Identify which cell holds the provided text, then report its (X, Y) central coordinate. 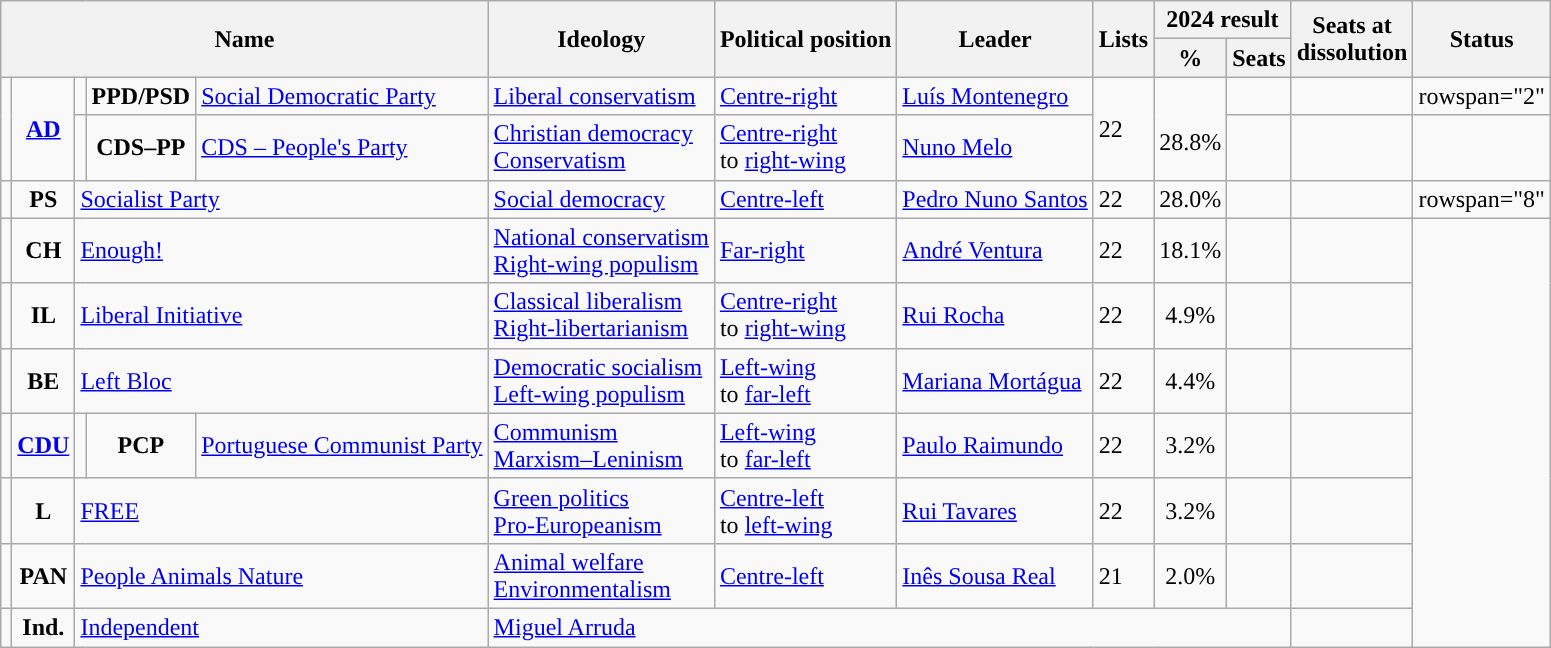
IL (44, 316)
Pedro Nuno Santos (995, 199)
FREE (282, 510)
rowspan="8" (1482, 199)
Socialist Party (282, 199)
Paulo Raimundo (995, 446)
Far-right (805, 250)
Centre-leftto left-wing (805, 510)
2.0% (1190, 576)
CDU (44, 446)
Independent (282, 627)
Leader (995, 39)
Rui Tavares (995, 510)
Social democracy (601, 199)
CDS – People's Party (342, 148)
Democratic socialismLeft-wing populism (601, 380)
Rui Rocha (995, 316)
Ind. (44, 627)
Seats (1259, 58)
Left Bloc (282, 380)
Political position (805, 39)
Seats atdissolution (1352, 39)
28.8% (1190, 128)
Name (244, 39)
Portuguese Communist Party (342, 446)
L (44, 510)
People Animals Nature (282, 576)
PS (44, 199)
Classical liberalismRight-libertarianism (601, 316)
Enough! (282, 250)
BE (44, 380)
CommunismMarxism–Leninism (601, 446)
28.0% (1190, 199)
21 (1123, 576)
PPD/PSD (141, 96)
Mariana Mortágua (995, 380)
Ideology (601, 39)
CH (44, 250)
Status (1482, 39)
PAN (44, 576)
Social Democratic Party (342, 96)
AD (44, 128)
Inês Sousa Real (995, 576)
Nuno Melo (995, 148)
Christian democracyConservatism (601, 148)
Lists (1123, 39)
National conservatismRight-wing populism (601, 250)
Centre-right (805, 96)
Liberal Initiative (282, 316)
Liberal conservatism (601, 96)
Miguel Arruda (890, 627)
Animal welfareEnvironmentalism (601, 576)
PCP (141, 446)
2024 result (1222, 20)
rowspan="2" (1482, 96)
4.4% (1190, 380)
CDS–PP (141, 148)
18.1% (1190, 250)
André Ventura (995, 250)
Luís Montenegro (995, 96)
% (1190, 58)
Green politicsPro-Europeanism (601, 510)
4.9% (1190, 316)
